Return the (X, Y) coordinate for the center point of the cell that contains the specified text.  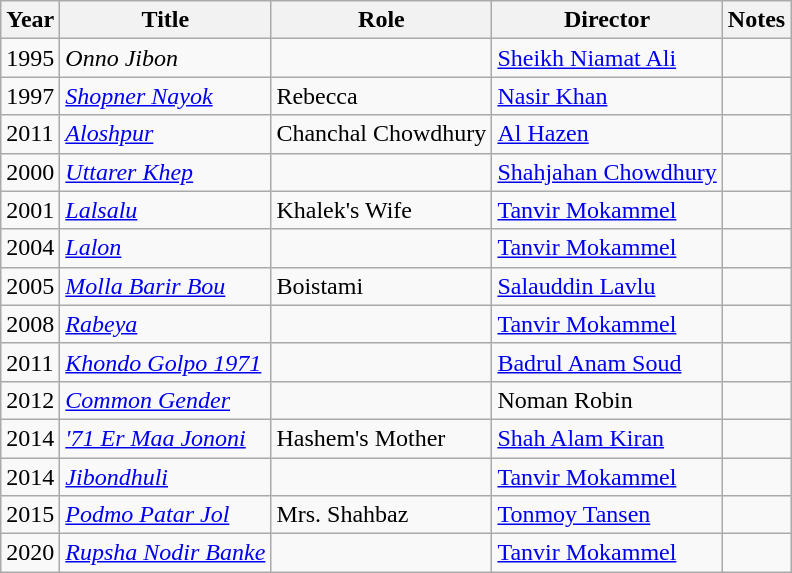
Onno Jibon (166, 58)
2012 (30, 400)
Lalsalu (166, 210)
Rabeya (166, 324)
Nasir Khan (607, 96)
Title (166, 20)
1997 (30, 96)
2020 (30, 553)
Director (607, 20)
2005 (30, 286)
Year (30, 20)
Uttarer Khep (166, 172)
Khalek's Wife (382, 210)
Khondo Golpo 1971 (166, 362)
Badrul Anam Soud (607, 362)
Al Hazen (607, 134)
Salauddin Lavlu (607, 286)
Notes (756, 20)
Jibondhuli (166, 477)
2008 (30, 324)
Sheikh Niamat Ali (607, 58)
Boistami (382, 286)
Shahjahan Chowdhury (607, 172)
2015 (30, 515)
'71 Er Maa Jononi (166, 438)
Rupsha Nodir Banke (166, 553)
Mrs. Shahbaz (382, 515)
Shah Alam Kiran (607, 438)
2001 (30, 210)
1995 (30, 58)
2004 (30, 248)
Aloshpur (166, 134)
2000 (30, 172)
Chanchal Chowdhury (382, 134)
Role (382, 20)
Common Gender (166, 400)
Noman Robin (607, 400)
Molla Barir Bou (166, 286)
Podmo Patar Jol (166, 515)
Tonmoy Tansen (607, 515)
Hashem's Mother (382, 438)
Shopner Nayok (166, 96)
Lalon (166, 248)
Rebecca (382, 96)
